Pinpoint the cell where the given text exists, returning its [X, Y] midpoint coordinate. 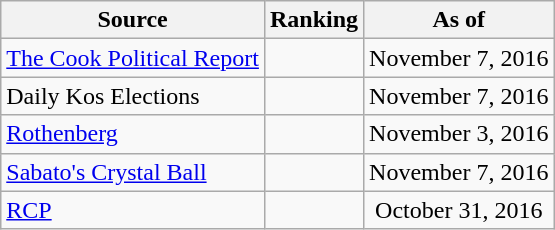
As of [459, 20]
The Cook Political Report [133, 58]
Daily Kos Elections [133, 96]
Rothenberg [133, 134]
RCP [133, 210]
Sabato's Crystal Ball [133, 172]
Ranking [314, 20]
November 3, 2016 [459, 134]
Source [133, 20]
October 31, 2016 [459, 210]
